For the text-containing cell, return its midpoint in [x, y] coordinate format. 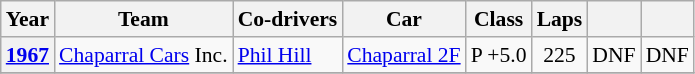
Car [404, 19]
P +5.0 [499, 55]
Laps [560, 19]
Class [499, 19]
Team [144, 19]
225 [560, 55]
Co-drivers [288, 19]
Chaparral Cars Inc. [144, 55]
Year [28, 19]
Phil Hill [288, 55]
Chaparral 2F [404, 55]
1967 [28, 55]
